Scan for the cell matching the given text and deliver its (X, Y) coordinate at center. 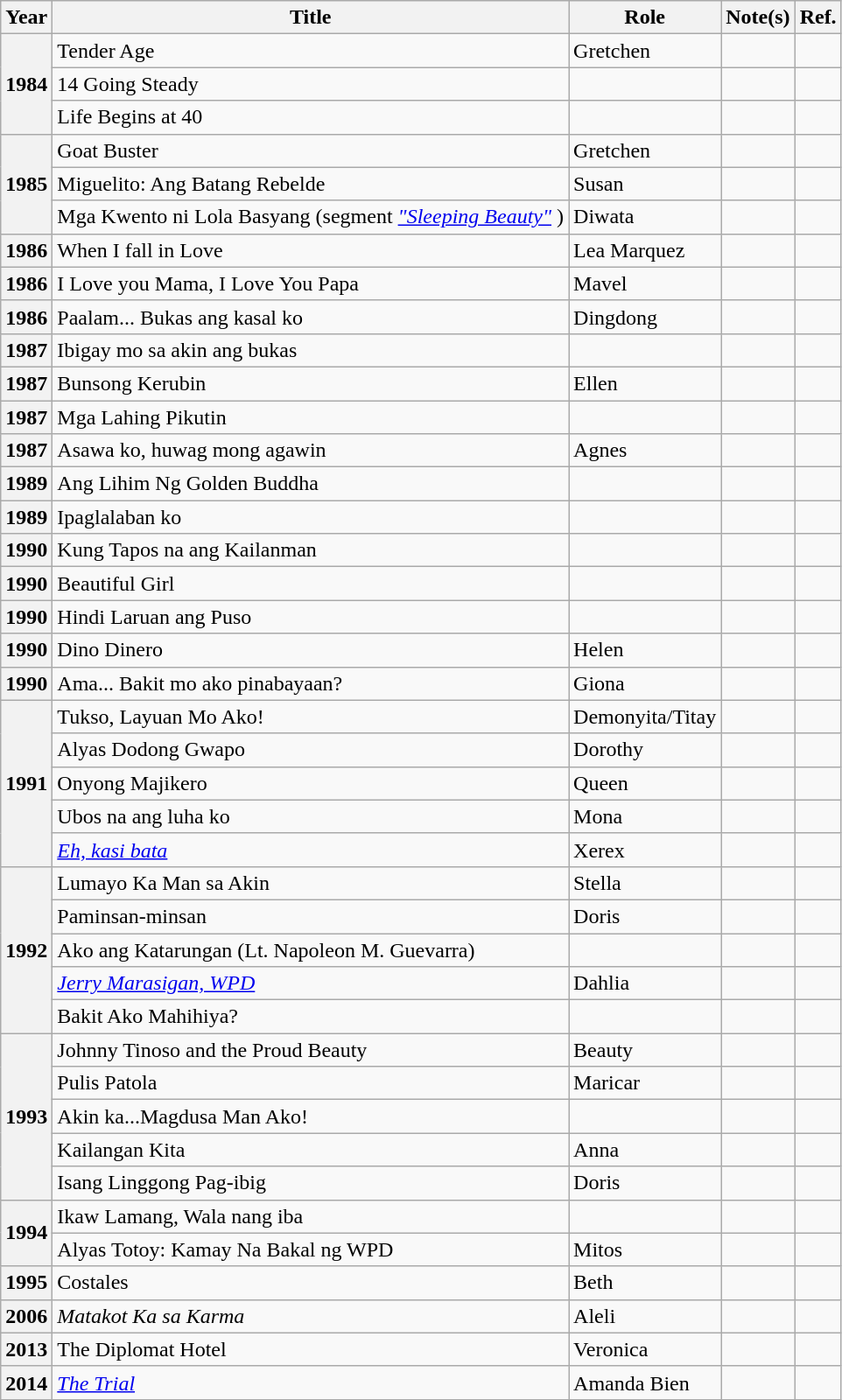
Matakot Ka sa Karma (311, 1316)
Isang Linggong Pag-ibig (311, 1183)
Goat Buster (311, 150)
Title (311, 17)
Kung Tapos na ang Kailanman (311, 550)
Anna (645, 1150)
Agnes (645, 451)
Miguelito: Ang Batang Rebelde (311, 184)
1984 (26, 84)
Asawa ko, huwag mong agawin (311, 451)
Dahlia (645, 983)
Akin ka...Magdusa Man Ako! (311, 1116)
Ubos na ang luha ko (311, 816)
Costales (311, 1283)
The Trial (311, 1382)
Paalam... Bukas ang kasal ko (311, 317)
Amanda Bien (645, 1382)
2006 (26, 1316)
Paminsan-minsan (311, 916)
14 Going Steady (311, 84)
Alyas Totoy: Kamay Na Bakal ng WPD (311, 1249)
The Diplomat Hotel (311, 1349)
Lea Marquez (645, 250)
1993 (26, 1116)
Beautiful Girl (311, 584)
Xerex (645, 850)
Onyong Majikero (311, 783)
Diwata (645, 217)
Ang Lihim Ng Golden Buddha (311, 484)
When I fall in Love (311, 250)
Demonyita/Titay (645, 717)
Tender Age (311, 51)
2014 (26, 1382)
Life Begins at 40 (311, 117)
Johnny Tinoso and the Proud Beauty (311, 1050)
Beauty (645, 1050)
Mga Lahing Pikutin (311, 417)
Ikaw Lamang, Wala nang iba (311, 1216)
Veronica (645, 1349)
Bunsong Kerubin (311, 383)
Mga Kwento ni Lola Basyang (segment "Sleeping Beauty" ) (311, 217)
Lumayo Ka Man sa Akin (311, 883)
Susan (645, 184)
1992 (26, 949)
Pulis Patola (311, 1083)
Alyas Dodong Gwapo (311, 750)
Dorothy (645, 750)
Dino Dinero (311, 650)
Year (26, 17)
Hindi Laruan ang Puso (311, 617)
Aleli (645, 1316)
Dingdong (645, 317)
Ref. (817, 17)
Ellen (645, 383)
Stella (645, 883)
Jerry Marasigan, WPD (311, 983)
Tukso, Layuan Mo Ako! (311, 717)
I Love you Mama, I Love You Papa (311, 283)
Mona (645, 816)
1995 (26, 1283)
Giona (645, 683)
Helen (645, 650)
Note(s) (758, 17)
Maricar (645, 1083)
Beth (645, 1283)
Ibigay mo sa akin ang bukas (311, 350)
Mavel (645, 283)
2013 (26, 1349)
Bakit Ako Mahihiya? (311, 1017)
1985 (26, 184)
Ako ang Katarungan (Lt. Napoleon M. Guevarra) (311, 949)
Ipaglalaban ko (311, 517)
1991 (26, 783)
Queen (645, 783)
Role (645, 17)
1994 (26, 1233)
Eh, kasi bata (311, 850)
Mitos (645, 1249)
Ama... Bakit mo ako pinabayaan? (311, 683)
Kailangan Kita (311, 1150)
